Locate the cell with the specified text and output its [X, Y] center coordinate. 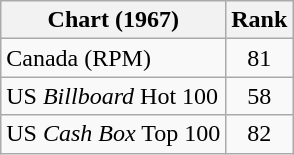
Chart (1967) [114, 20]
82 [260, 134]
58 [260, 96]
US Cash Box Top 100 [114, 134]
Rank [260, 20]
US Billboard Hot 100 [114, 96]
81 [260, 58]
Canada (RPM) [114, 58]
